Find where the given text appears and provide that cell's center as [X, Y] coordinate. 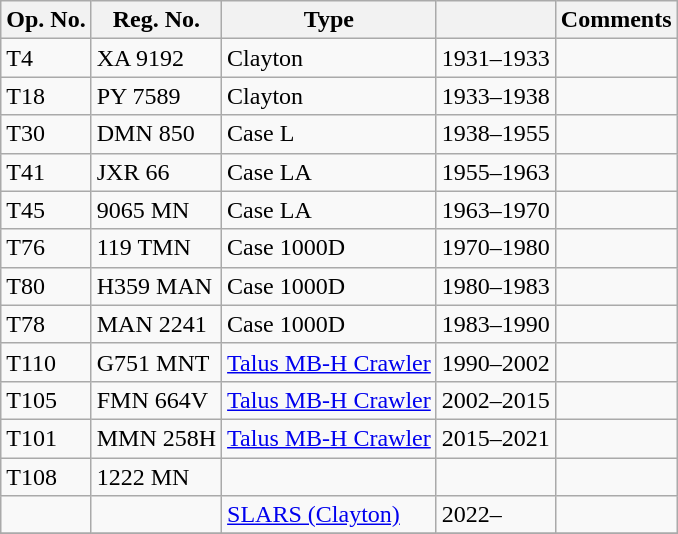
SLARS (Clayton) [330, 515]
G751 MNT [156, 362]
119 TMN [156, 248]
T30 [46, 134]
Comments [616, 20]
JXR 66 [156, 172]
1970–1980 [496, 248]
1980–1983 [496, 286]
T110 [46, 362]
MAN 2241 [156, 324]
FMN 664V [156, 400]
1983–1990 [496, 324]
2002–2015 [496, 400]
T18 [46, 96]
T78 [46, 324]
T41 [46, 172]
T80 [46, 286]
1931–1933 [496, 58]
1955–1963 [496, 172]
T76 [46, 248]
9065 MN [156, 210]
MMN 258H [156, 438]
XA 9192 [156, 58]
1990–2002 [496, 362]
Type [330, 20]
2015–2021 [496, 438]
1963–1970 [496, 210]
PY 7589 [156, 96]
T4 [46, 58]
2022– [496, 515]
T105 [46, 400]
H359 MAN [156, 286]
T45 [46, 210]
1938–1955 [496, 134]
Op. No. [46, 20]
T108 [46, 477]
Reg. No. [156, 20]
Case L [330, 134]
1933–1938 [496, 96]
1222 MN [156, 477]
T101 [46, 438]
DMN 850 [156, 134]
